For the text-containing cell, return its midpoint in (X, Y) coordinate format. 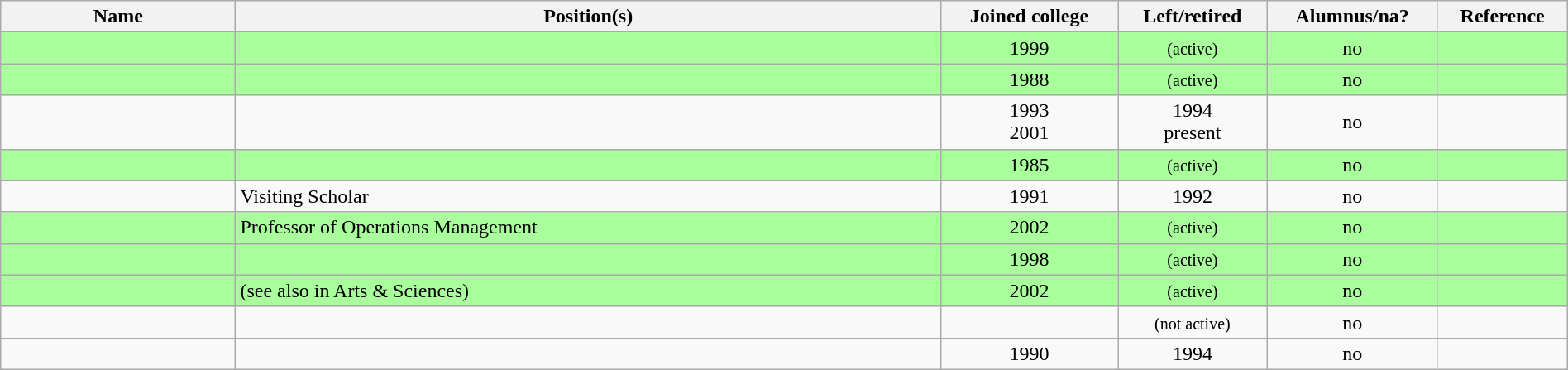
Visiting Scholar (589, 196)
(not active) (1193, 322)
Name (118, 17)
Reference (1502, 17)
Joined college (1029, 17)
1990 (1029, 353)
1999 (1029, 48)
Alumnus/na? (1352, 17)
1991 (1029, 196)
Position(s) (589, 17)
1985 (1029, 165)
1992 (1193, 196)
(see also in Arts & Sciences) (589, 291)
1998 (1029, 259)
Professor of Operations Management (589, 228)
1988 (1029, 79)
1994present (1193, 123)
Left/retired (1193, 17)
1994 (1193, 353)
19932001 (1029, 123)
